Identify which cell holds the provided text, then report its (X, Y) central coordinate. 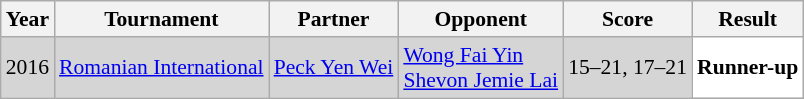
Peck Yen Wei (334, 68)
15–21, 17–21 (628, 68)
Score (628, 19)
Runner-up (748, 68)
Partner (334, 19)
Year (28, 19)
Opponent (480, 19)
2016 (28, 68)
Tournament (162, 19)
Result (748, 19)
Wong Fai Yin Shevon Jemie Lai (480, 68)
Romanian International (162, 68)
